Output the (X, Y) coordinate of the center of the cell containing the given text.  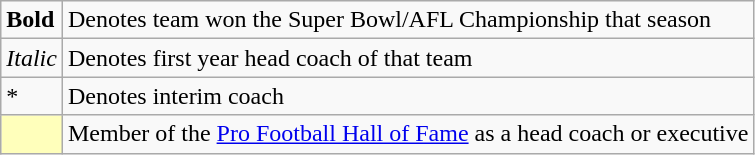
Denotes interim coach (408, 96)
* (32, 96)
Member of the Pro Football Hall of Fame as a head coach or executive (408, 134)
Denotes team won the Super Bowl/AFL Championship that season (408, 20)
Italic (32, 58)
Bold (32, 20)
Denotes first year head coach of that team (408, 58)
